Return [x, y] of the center of cell containing provided text 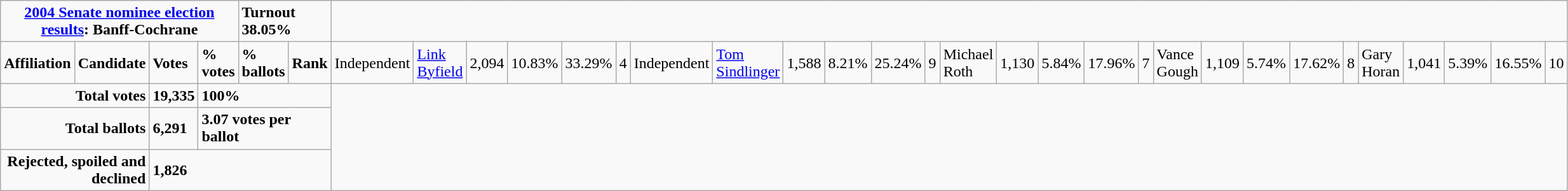
7 [1146, 62]
Total ballots [75, 129]
Michael Roth [968, 62]
Votes [174, 62]
5.84% [1061, 62]
Total votes [75, 95]
2,094 [487, 62]
25.24% [898, 62]
1,109 [1222, 62]
1,588 [804, 62]
9 [933, 62]
Candidate [112, 62]
1,130 [1018, 62]
Tom Sindlinger [748, 62]
33.29% [588, 62]
17.96% [1112, 62]
6,291 [174, 129]
% votes [219, 62]
Vance Gough [1177, 62]
100% [264, 95]
8 [1351, 62]
5.39% [1468, 62]
16.55% [1518, 62]
19,335 [174, 95]
2004 Senate nominee election results: Banff-Cochrane [119, 22]
Turnout 38.05% [285, 22]
Rank [310, 62]
8.21% [848, 62]
17.62% [1316, 62]
4 [623, 62]
% ballots [263, 62]
Rejected, spoiled and declined [75, 169]
5.74% [1267, 62]
1,826 [240, 169]
3.07 votes per ballot [264, 129]
10 [1557, 62]
Affiliation [37, 62]
1,041 [1424, 62]
10.83% [535, 62]
Gary Horan [1381, 62]
Link Byfield [440, 62]
